Capture the cell that displays the provided text and extract its (X, Y) central coordinate. 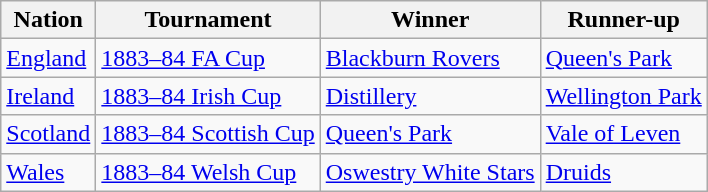
Tournament (208, 20)
Ireland (48, 96)
Oswestry White Stars (430, 172)
Nation (48, 20)
England (48, 58)
Blackburn Rovers (430, 58)
1883–84 Welsh Cup (208, 172)
1883–84 Irish Cup (208, 96)
Runner-up (624, 20)
1883–84 Scottish Cup (208, 134)
Druids (624, 172)
Winner (430, 20)
Distillery (430, 96)
1883–84 FA Cup (208, 58)
Scotland (48, 134)
Vale of Leven (624, 134)
Wales (48, 172)
Wellington Park (624, 96)
